Search for the cell housing the specified text and yield its [x, y] center coordinate. 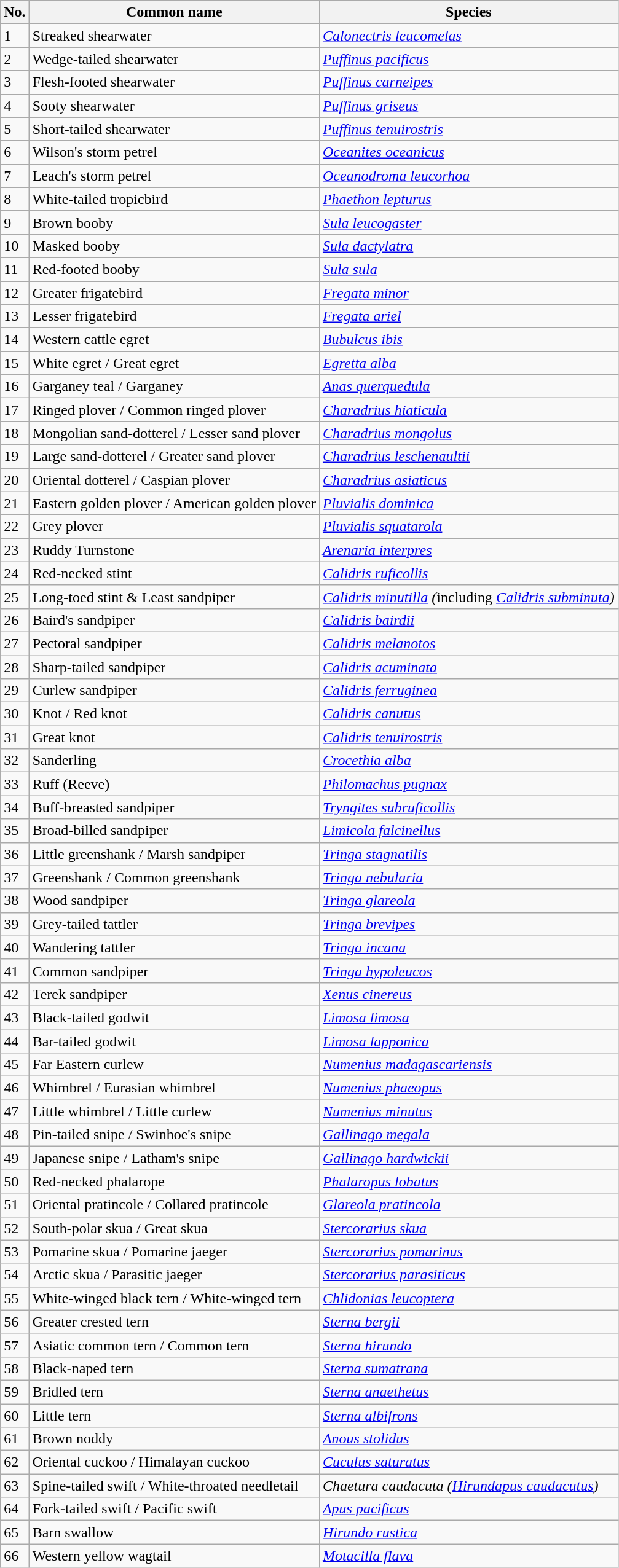
Charadrius hiaticula [468, 410]
Bridled tern [174, 1392]
47 [15, 1111]
Sterna sumatrana [468, 1368]
Stercorarius skua [468, 1228]
Black-naped tern [174, 1368]
33 [15, 784]
18 [15, 433]
50 [15, 1182]
Wandering tattler [174, 947]
Fregata minor [468, 293]
23 [15, 550]
Puffinus tenuirostris [468, 129]
Sharp-tailed sandpiper [174, 667]
Limosa lapponica [468, 1041]
Whimbrel / Eurasian whimbrel [174, 1088]
Grey plover [174, 527]
7 [15, 176]
38 [15, 901]
21 [15, 503]
Wedge-tailed shearwater [174, 59]
4 [15, 106]
White-winged black tern / White-winged tern [174, 1298]
17 [15, 410]
Charadrius asiaticus [468, 480]
Tringa incana [468, 947]
Apus pacificus [468, 1509]
20 [15, 480]
Common sandpiper [174, 971]
Masked booby [174, 246]
55 [15, 1298]
60 [15, 1415]
Brown noddy [174, 1439]
Red-necked stint [174, 573]
41 [15, 971]
Barn swallow [174, 1532]
42 [15, 994]
44 [15, 1041]
11 [15, 269]
Japanese snipe / Latham's snipe [174, 1158]
64 [15, 1509]
Stercorarius parasiticus [468, 1275]
Red-necked phalarope [174, 1182]
Ruff (Reeve) [174, 784]
5 [15, 129]
Garganey teal / Garganey [174, 386]
Numenius phaeopus [468, 1088]
Western yellow wagtail [174, 1556]
Lesser frigatebird [174, 316]
Baird's sandpiper [174, 620]
Flesh-footed shearwater [174, 82]
16 [15, 386]
Anous stolidus [468, 1439]
Xenus cinereus [468, 994]
52 [15, 1228]
Anas querquedula [468, 386]
Mongolian sand-dotterel / Lesser sand plover [174, 433]
Buff-breasted sandpiper [174, 807]
35 [15, 831]
22 [15, 527]
Oceanites oceanicus [468, 152]
Ringed plover / Common ringed plover [174, 410]
Pectoral sandpiper [174, 643]
Greater frigatebird [174, 293]
Sula dactylatra [468, 246]
13 [15, 316]
Puffinus pacificus [468, 59]
Numenius minutus [468, 1111]
Sooty shearwater [174, 106]
54 [15, 1275]
Oriental dotterel / Caspian plover [174, 480]
2 [15, 59]
Long-toed stint & Least sandpiper [174, 597]
63 [15, 1486]
51 [15, 1205]
Calidris minutilla (including Calidris subminuta) [468, 597]
57 [15, 1345]
53 [15, 1252]
46 [15, 1088]
Pluvialis dominica [468, 503]
Little tern [174, 1415]
Fregata ariel [468, 316]
58 [15, 1368]
Species [468, 12]
Gallinago hardwickii [468, 1158]
37 [15, 877]
Brown booby [174, 222]
Sula sula [468, 269]
Broad-billed sandpiper [174, 831]
Cuculus saturatus [468, 1462]
Common name [174, 12]
Far Eastern curlew [174, 1065]
Oriental pratincole / Collared pratincole [174, 1205]
62 [15, 1462]
24 [15, 573]
9 [15, 222]
Numenius madagascariensis [468, 1065]
61 [15, 1439]
Spine-tailed swift / White-throated needletail [174, 1486]
45 [15, 1065]
48 [15, 1135]
Leach's storm petrel [174, 176]
Little greenshank / Marsh sandpiper [174, 854]
Calidris ruficollis [468, 573]
Puffinus griseus [468, 106]
Tringa hypoleucos [468, 971]
Tringa brevipes [468, 924]
Crocethia alba [468, 761]
Calonectris leucomelas [468, 36]
43 [15, 1017]
Stercorarius pomarinus [468, 1252]
Calidris melanotos [468, 643]
8 [15, 199]
Sterna hirundo [468, 1345]
Gallinago megala [468, 1135]
Pomarine skua / Pomarine jaeger [174, 1252]
Glareola pratincola [468, 1205]
59 [15, 1392]
Sterna albifrons [468, 1415]
Large sand-dotterel / Greater sand plover [174, 457]
White-tailed tropicbird [174, 199]
25 [15, 597]
28 [15, 667]
Greenshank / Common greenshank [174, 877]
Arenaria interpres [468, 550]
Wilson's storm petrel [174, 152]
34 [15, 807]
Sterna bergii [468, 1322]
Bar-tailed godwit [174, 1041]
Sula leucogaster [468, 222]
66 [15, 1556]
Fork-tailed swift / Pacific swift [174, 1509]
Motacilla flava [468, 1556]
39 [15, 924]
Red-footed booby [174, 269]
Limicola falcinellus [468, 831]
Knot / Red knot [174, 714]
Tryngites subruficollis [468, 807]
Phaethon lepturus [468, 199]
White egret / Great egret [174, 363]
40 [15, 947]
Oriental cuckoo / Himalayan cuckoo [174, 1462]
15 [15, 363]
19 [15, 457]
Grey-tailed tattler [174, 924]
12 [15, 293]
Chaetura caudacuta (Hirundapus caudacutus) [468, 1486]
Calidris bairdii [468, 620]
Short-tailed shearwater [174, 129]
Hirundo rustica [468, 1532]
Western cattle egret [174, 340]
Tringa nebularia [468, 877]
29 [15, 691]
Streaked shearwater [174, 36]
Arctic skua / Parasitic jaeger [174, 1275]
Sterna anaethetus [468, 1392]
Phalaropus lobatus [468, 1182]
32 [15, 761]
South-polar skua / Great skua [174, 1228]
36 [15, 854]
14 [15, 340]
3 [15, 82]
56 [15, 1322]
65 [15, 1532]
Calidris canutus [468, 714]
Calidris ferruginea [468, 691]
31 [15, 737]
Tringa glareola [468, 901]
Chlidonias leucoptera [468, 1298]
Wood sandpiper [174, 901]
Sanderling [174, 761]
No. [15, 12]
Limosa limosa [468, 1017]
Bubulcus ibis [468, 340]
Pluvialis squatarola [468, 527]
Egretta alba [468, 363]
Terek sandpiper [174, 994]
49 [15, 1158]
Calidris acuminata [468, 667]
Eastern golden plover / American golden plover [174, 503]
Black-tailed godwit [174, 1017]
Charadrius mongolus [468, 433]
Curlew sandpiper [174, 691]
27 [15, 643]
Great knot [174, 737]
Asiatic common tern / Common tern [174, 1345]
10 [15, 246]
Charadrius leschenaultii [468, 457]
Calidris tenuirostris [468, 737]
1 [15, 36]
6 [15, 152]
Oceanodroma leucorhoa [468, 176]
Philomachus pugnax [468, 784]
Greater crested tern [174, 1322]
Little whimbrel / Little curlew [174, 1111]
Tringa stagnatilis [468, 854]
Puffinus carneipes [468, 82]
30 [15, 714]
26 [15, 620]
Ruddy Turnstone [174, 550]
Pin-tailed snipe / Swinhoe's snipe [174, 1135]
